Extract the (x, y) coordinate from the center of the cell holding the provided text.  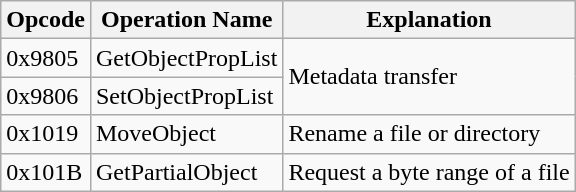
0x1019 (46, 134)
0x9805 (46, 58)
GetObjectPropList (186, 58)
SetObjectPropList (186, 96)
Explanation (429, 20)
MoveObject (186, 134)
GetPartialObject (186, 172)
Metadata transfer (429, 77)
Operation Name (186, 20)
Rename a file or directory (429, 134)
Opcode (46, 20)
0x101B (46, 172)
0x9806 (46, 96)
Request a byte range of a file (429, 172)
